Return the (x, y) coordinate for the center point of the cell that contains the specified text.  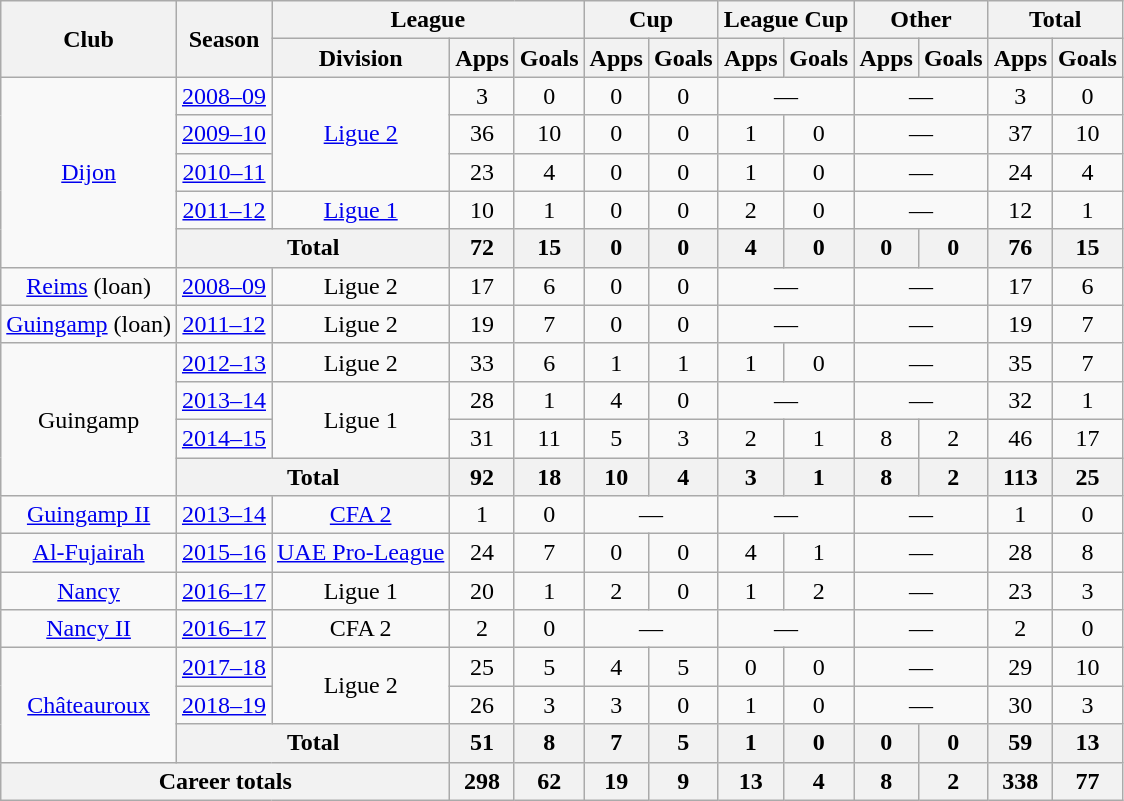
37 (1020, 134)
League Cup (786, 20)
92 (482, 477)
9 (683, 781)
Division (361, 58)
Career totals (226, 781)
UAE Pro-League (361, 553)
2009–10 (224, 134)
33 (482, 362)
30 (1020, 705)
11 (549, 438)
Reims (loan) (89, 286)
Guingamp (loan) (89, 324)
31 (482, 438)
20 (482, 591)
Châteauroux (89, 705)
Nancy II (89, 629)
Guingamp II (89, 515)
62 (549, 781)
35 (1020, 362)
Guingamp (89, 419)
Cup (651, 20)
29 (1020, 667)
Al-Fujairah (89, 553)
298 (482, 781)
2014–15 (224, 438)
Other (921, 20)
26 (482, 705)
League (428, 20)
2018–19 (224, 705)
18 (549, 477)
2015–16 (224, 553)
Club (89, 39)
36 (482, 134)
59 (1020, 743)
12 (1020, 210)
72 (482, 248)
51 (482, 743)
77 (1088, 781)
76 (1020, 248)
2017–18 (224, 667)
Dijon (89, 172)
Season (224, 39)
2012–13 (224, 362)
338 (1020, 781)
113 (1020, 477)
Nancy (89, 591)
46 (1020, 438)
32 (1020, 400)
2010–11 (224, 172)
